Identify which cell holds the provided text, then report its (X, Y) central coordinate. 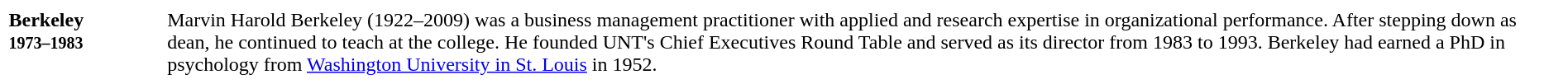
Berkeley1973–1983 (81, 42)
